For the text-containing cell, return its midpoint in (X, Y) coordinate format. 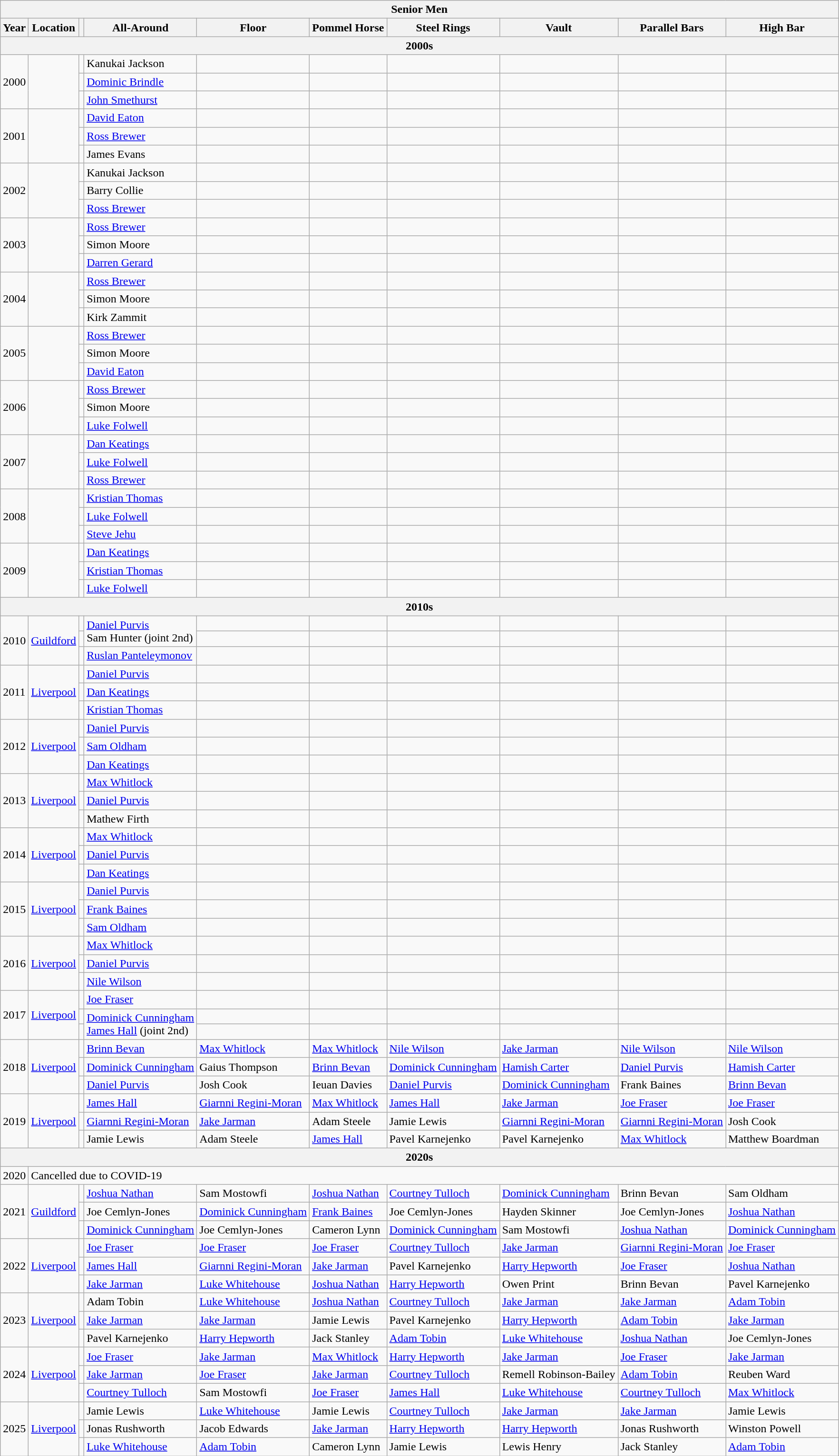
Darren Gerard (141, 263)
Lewis Henry (558, 1447)
2001 (14, 136)
2020s (419, 1157)
Daniel PurvisSam Hunter (joint 2nd) (141, 631)
2016 (14, 963)
2021 (14, 1212)
James Evans (141, 154)
2010 (14, 640)
All-Around (141, 28)
Jacob Edwards (253, 1429)
Matthew Boardman (782, 1139)
Steel Rings (443, 28)
Parallel Bars (672, 28)
Winston Powell (782, 1429)
Year (14, 28)
John Smethurst (141, 100)
Floor (253, 28)
Kirk Zammit (141, 317)
2005 (14, 353)
Mathew Firth (141, 818)
2018 (14, 1067)
Hayden Skinner (558, 1212)
2000 (14, 82)
2012 (14, 746)
Dominic Brindle (141, 82)
Pommel Horse (348, 28)
2003 (14, 245)
2000s (419, 46)
Reuben Ward (782, 1374)
2010s (419, 607)
2015 (14, 909)
2022 (14, 1266)
Senior Men (419, 10)
Owen Print (558, 1284)
Ruslan Panteleymonov (141, 656)
Remell Robinson-Bailey (558, 1374)
2007 (14, 462)
2011 (14, 692)
Dominick CunninghamJames Hall (joint 2nd) (141, 1024)
Cancelled due to COVID-19 (434, 1175)
2024 (14, 1374)
2008 (14, 516)
2002 (14, 190)
Barry Collie (141, 190)
2020 (14, 1175)
2019 (14, 1121)
2017 (14, 1015)
2004 (14, 299)
2009 (14, 571)
High Bar (782, 28)
2014 (14, 855)
Gaius Thompson (253, 1067)
2006 (14, 408)
Steve Jehu (141, 534)
2013 (14, 800)
Ieuan Davies (348, 1085)
2023 (14, 1320)
Vault (558, 28)
2025 (14, 1429)
Location (54, 28)
